Output the [x, y] coordinate of the center of the cell containing the given text.  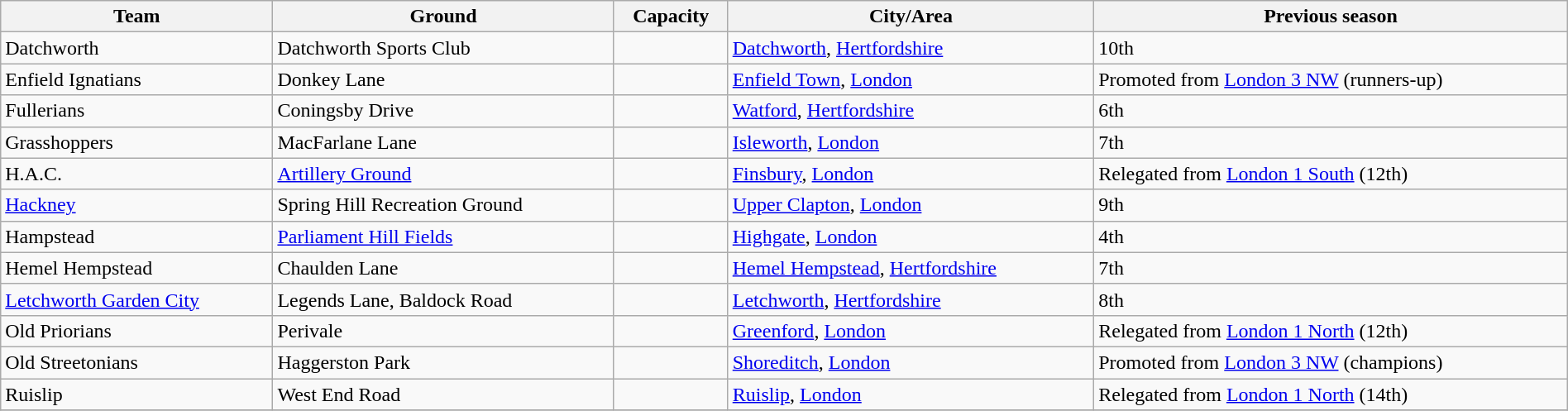
H.A.C. [137, 174]
Letchworth Garden City [137, 299]
Isleworth, London [911, 142]
Finsbury, London [911, 174]
Ruislip, London [911, 394]
Datchworth [137, 48]
MacFarlane Lane [443, 142]
Letchworth, Hertfordshire [911, 299]
Capacity [671, 17]
Coningsby Drive [443, 111]
Haggerston Park [443, 362]
West End Road [443, 394]
Datchworth, Hertfordshire [911, 48]
Datchworth Sports Club [443, 48]
Fullerians [137, 111]
Watford, Hertfordshire [911, 111]
Enfield Ignatians [137, 79]
Grasshoppers [137, 142]
Chaulden Lane [443, 268]
Shoreditch, London [911, 362]
Hackney [137, 205]
Legends Lane, Baldock Road [443, 299]
Previous season [1331, 17]
Artillery Ground [443, 174]
Promoted from London 3 NW (runners-up) [1331, 79]
Highgate, London [911, 237]
Relegated from London 1 North (12th) [1331, 331]
Relegated from London 1 North (14th) [1331, 394]
Promoted from London 3 NW (champions) [1331, 362]
Hampstead [137, 237]
4th [1331, 237]
10th [1331, 48]
Old Priorians [137, 331]
Ruislip [137, 394]
Relegated from London 1 South (12th) [1331, 174]
Perivale [443, 331]
City/Area [911, 17]
Hemel Hempstead, Hertfordshire [911, 268]
Old Streetonians [137, 362]
9th [1331, 205]
Hemel Hempstead [137, 268]
Enfield Town, London [911, 79]
Greenford, London [911, 331]
Team [137, 17]
Parliament Hill Fields [443, 237]
8th [1331, 299]
Spring Hill Recreation Ground [443, 205]
Donkey Lane [443, 79]
Ground [443, 17]
Upper Clapton, London [911, 205]
6th [1331, 111]
